Capture the cell that displays the provided text and extract its (x, y) central coordinate. 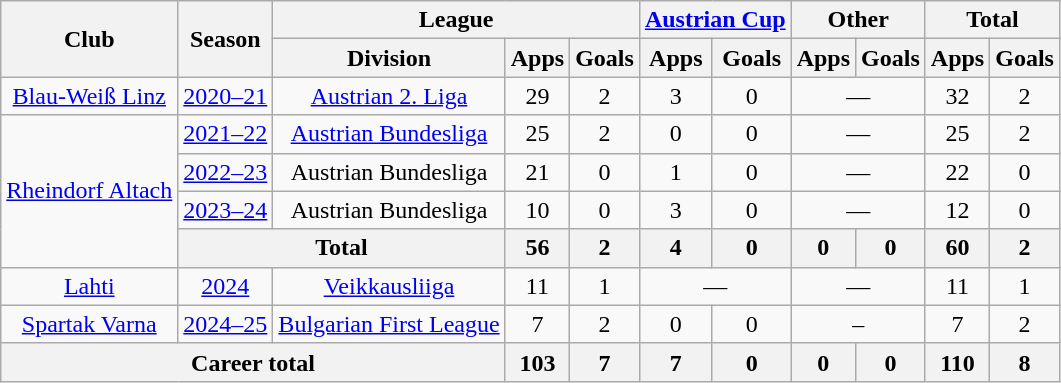
10 (537, 210)
Division (389, 58)
8 (1025, 362)
Lahti (90, 286)
Blau-Weiß Linz (90, 96)
Other (858, 20)
110 (957, 362)
Rheindorf Altach (90, 191)
– (858, 324)
103 (537, 362)
2022–23 (226, 172)
60 (957, 248)
Season (226, 39)
League (456, 20)
32 (957, 96)
12 (957, 210)
56 (537, 248)
29 (537, 96)
Career total (253, 362)
22 (957, 172)
21 (537, 172)
Austrian 2. Liga (389, 96)
Bulgarian First League (389, 324)
Club (90, 39)
2020–21 (226, 96)
Austrian Cup (715, 20)
Spartak Varna (90, 324)
Veikkausliiga (389, 286)
2023–24 (226, 210)
2024 (226, 286)
2024–25 (226, 324)
2021–22 (226, 134)
4 (676, 248)
